For the text-containing cell, return its midpoint in [x, y] coordinate format. 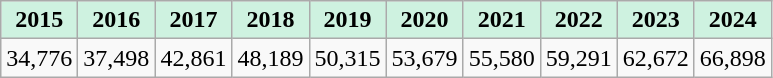
2021 [502, 20]
66,898 [732, 58]
2016 [116, 20]
2019 [348, 20]
42,861 [194, 58]
2022 [578, 20]
37,498 [116, 58]
62,672 [656, 58]
50,315 [348, 58]
59,291 [578, 58]
48,189 [270, 58]
2017 [194, 20]
34,776 [40, 58]
2020 [424, 20]
2018 [270, 20]
53,679 [424, 58]
2015 [40, 20]
2023 [656, 20]
55,580 [502, 58]
2024 [732, 20]
